Scan for the cell matching the given text and deliver its (x, y) coordinate at center. 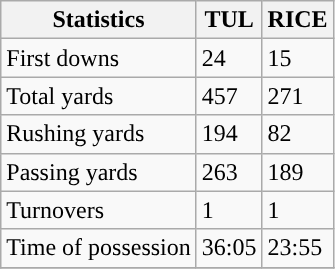
271 (298, 96)
24 (229, 58)
TUL (229, 20)
82 (298, 134)
23:55 (298, 248)
Turnovers (99, 210)
457 (229, 96)
RICE (298, 20)
15 (298, 58)
Statistics (99, 20)
Total yards (99, 96)
263 (229, 172)
First downs (99, 58)
36:05 (229, 248)
189 (298, 172)
Passing yards (99, 172)
194 (229, 134)
Rushing yards (99, 134)
Time of possession (99, 248)
